Identify which cell holds the provided text, then report its [x, y] central coordinate. 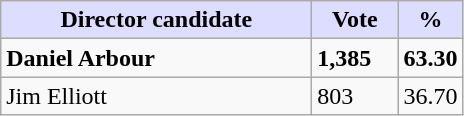
1,385 [355, 58]
Vote [355, 20]
Jim Elliott [156, 96]
Director candidate [156, 20]
Daniel Arbour [156, 58]
% [430, 20]
36.70 [430, 96]
803 [355, 96]
63.30 [430, 58]
